Capture the cell that displays the provided text and extract its (x, y) central coordinate. 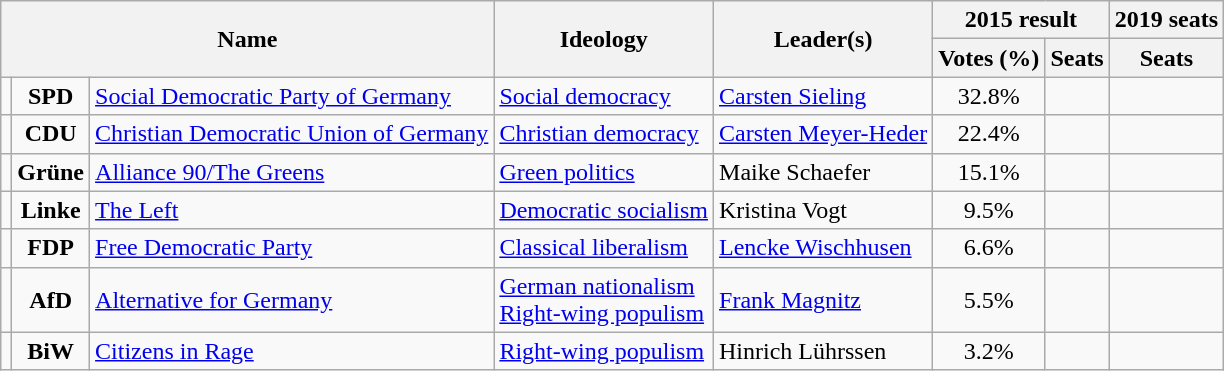
SPD (51, 96)
Free Democratic Party (292, 248)
Kristina Vogt (824, 210)
Christian Democratic Union of Germany (292, 134)
Social democracy (604, 96)
Democratic socialism (604, 210)
Christian democracy (604, 134)
2015 result (1022, 20)
Name (248, 39)
FDP (51, 248)
5.5% (989, 300)
Green politics (604, 172)
Frank Magnitz (824, 300)
Hinrich Lührssen (824, 351)
Classical liberalism (604, 248)
German nationalismRight-wing populism (604, 300)
Social Democratic Party of Germany (292, 96)
BiW (51, 351)
2019 seats (1166, 20)
9.5% (989, 210)
Leader(s) (824, 39)
CDU (51, 134)
Alliance 90/The Greens (292, 172)
The Left (292, 210)
Grüne (51, 172)
15.1% (989, 172)
Votes (%) (989, 58)
3.2% (989, 351)
Ideology (604, 39)
Maike Schaefer (824, 172)
Carsten Sieling (824, 96)
AfD (51, 300)
Alternative for Germany (292, 300)
22.4% (989, 134)
6.6% (989, 248)
Right-wing populism (604, 351)
Lencke Wischhusen (824, 248)
Linke (51, 210)
32.8% (989, 96)
Citizens in Rage (292, 351)
Carsten Meyer-Heder (824, 134)
